Identify which cell holds the provided text, then report its (x, y) central coordinate. 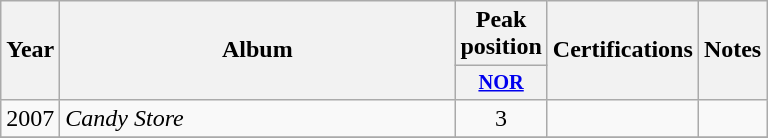
Peak position (501, 34)
Certifications (622, 50)
3 (501, 118)
Notes (732, 50)
2007 (30, 118)
Candy Store (258, 118)
Year (30, 50)
Album (258, 50)
NOR (501, 83)
